For the text-containing cell, return its midpoint in (x, y) coordinate format. 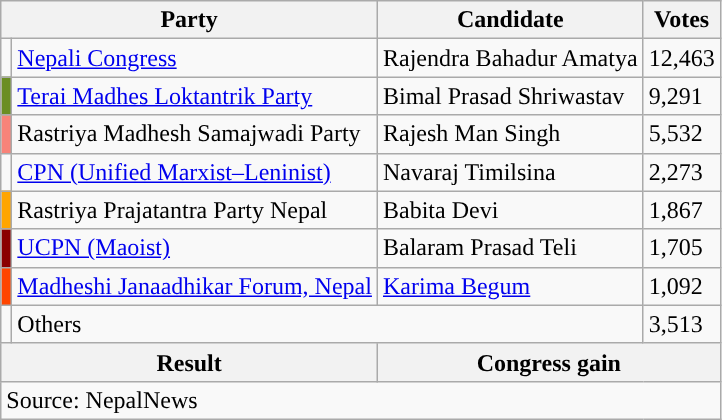
Congress gain (548, 362)
Candidate (510, 20)
Madheshi Janaadhikar Forum, Nepal (195, 286)
Rastriya Prajatantra Party Nepal (195, 210)
1,092 (682, 286)
Votes (682, 20)
Result (190, 362)
Others (328, 324)
Party (190, 20)
Rajesh Man Singh (510, 134)
3,513 (682, 324)
Karima Begum (510, 286)
Rajendra Bahadur Amatya (510, 58)
Source: NepalNews (360, 400)
Bimal Prasad Shriwastav (510, 96)
Nepali Congress (195, 58)
1,705 (682, 248)
5,532 (682, 134)
Navaraj Timilsina (510, 172)
UCPN (Maoist) (195, 248)
Terai Madhes Loktantrik Party (195, 96)
CPN (Unified Marxist–Leninist) (195, 172)
2,273 (682, 172)
Balaram Prasad Teli (510, 248)
Rastriya Madhesh Samajwadi Party (195, 134)
1,867 (682, 210)
12,463 (682, 58)
9,291 (682, 96)
Babita Devi (510, 210)
